Extract the (x, y) coordinate from the center of the cell holding the provided text.  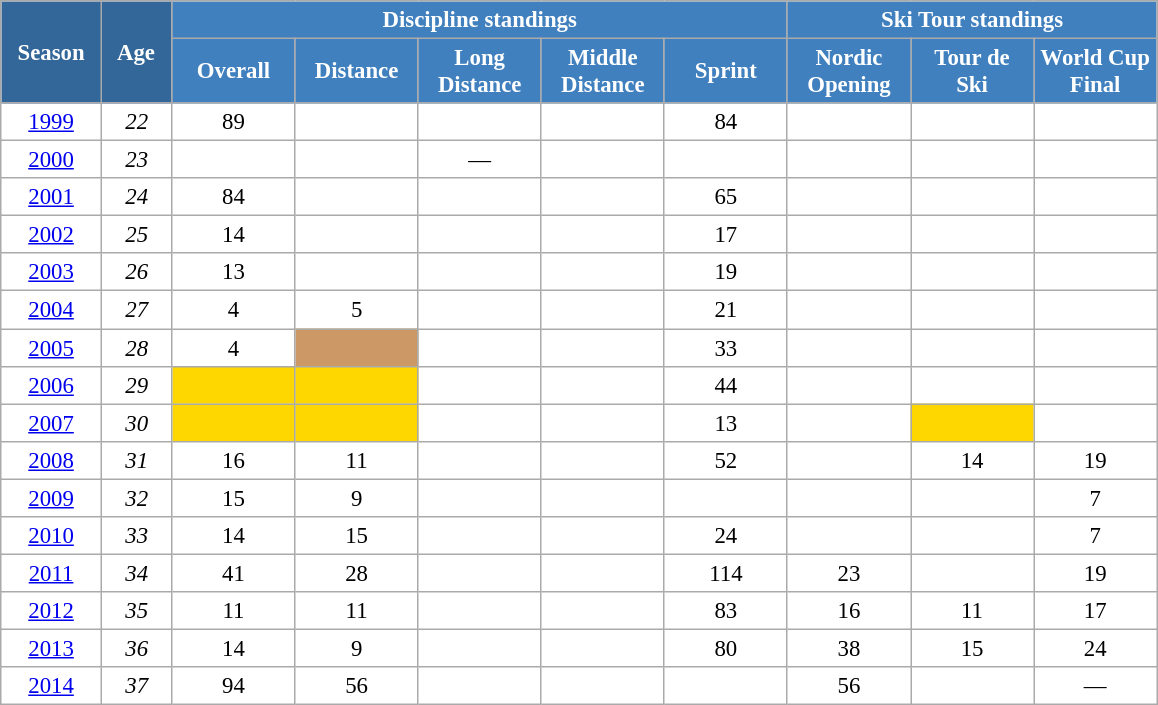
2008 (52, 460)
22 (136, 122)
2004 (52, 310)
2007 (52, 423)
Middle Distance (602, 72)
Sprint (726, 72)
30 (136, 423)
25 (136, 235)
World CupFinal (1096, 72)
26 (136, 273)
Distance (356, 72)
NordicOpening (848, 72)
114 (726, 573)
2013 (52, 648)
Overall (234, 72)
Discipline standings (480, 20)
37 (136, 686)
21 (726, 310)
Long Distance (480, 72)
1999 (52, 122)
2005 (52, 348)
5 (356, 310)
83 (726, 611)
2012 (52, 611)
35 (136, 611)
2003 (52, 273)
29 (136, 385)
2009 (52, 498)
Age (136, 52)
80 (726, 648)
31 (136, 460)
36 (136, 648)
41 (234, 573)
2000 (52, 160)
2014 (52, 686)
2001 (52, 197)
89 (234, 122)
Tour deSki (972, 72)
27 (136, 310)
Ski Tour standings (972, 20)
38 (848, 648)
32 (136, 498)
94 (234, 686)
65 (726, 197)
52 (726, 460)
2011 (52, 573)
2006 (52, 385)
2010 (52, 536)
44 (726, 385)
34 (136, 573)
Season (52, 52)
2002 (52, 235)
